Capture the cell that displays the provided text and extract its (X, Y) central coordinate. 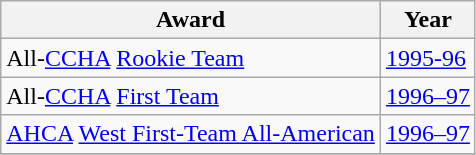
Year (428, 20)
All-CCHA First Team (191, 96)
1995-96 (428, 58)
AHCA West First-Team All-American (191, 134)
All-CCHA Rookie Team (191, 58)
Award (191, 20)
